Scan for the cell matching the given text and deliver its [X, Y] coordinate at center. 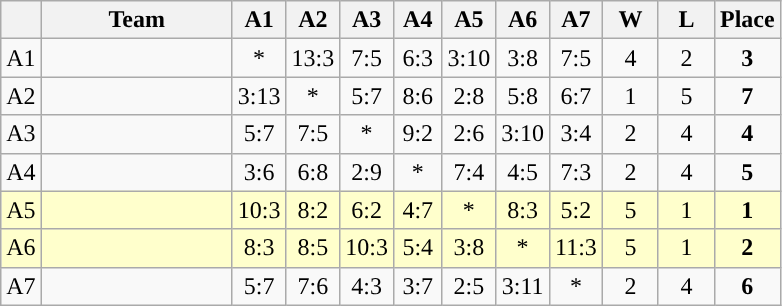
5:8 [523, 96]
8:6 [418, 96]
2:9 [367, 172]
3:7 [418, 286]
3:6 [259, 172]
11:3 [576, 248]
3:11 [523, 286]
4:7 [418, 210]
7:3 [576, 172]
4:5 [523, 172]
2:5 [469, 286]
6:8 [313, 172]
Place [747, 20]
6:2 [367, 210]
W [630, 20]
3 [747, 58]
6:3 [418, 58]
7:6 [313, 286]
L [686, 20]
13:3 [313, 58]
6:7 [576, 96]
3:4 [576, 134]
Team [136, 20]
2:6 [469, 134]
7 [747, 96]
4:3 [367, 286]
3:13 [259, 96]
6 [747, 286]
8:2 [313, 210]
5:4 [418, 248]
9:2 [418, 134]
8:5 [313, 248]
5:2 [576, 210]
2:8 [469, 96]
7:4 [469, 172]
